For the text-containing cell, return its midpoint in [X, Y] coordinate format. 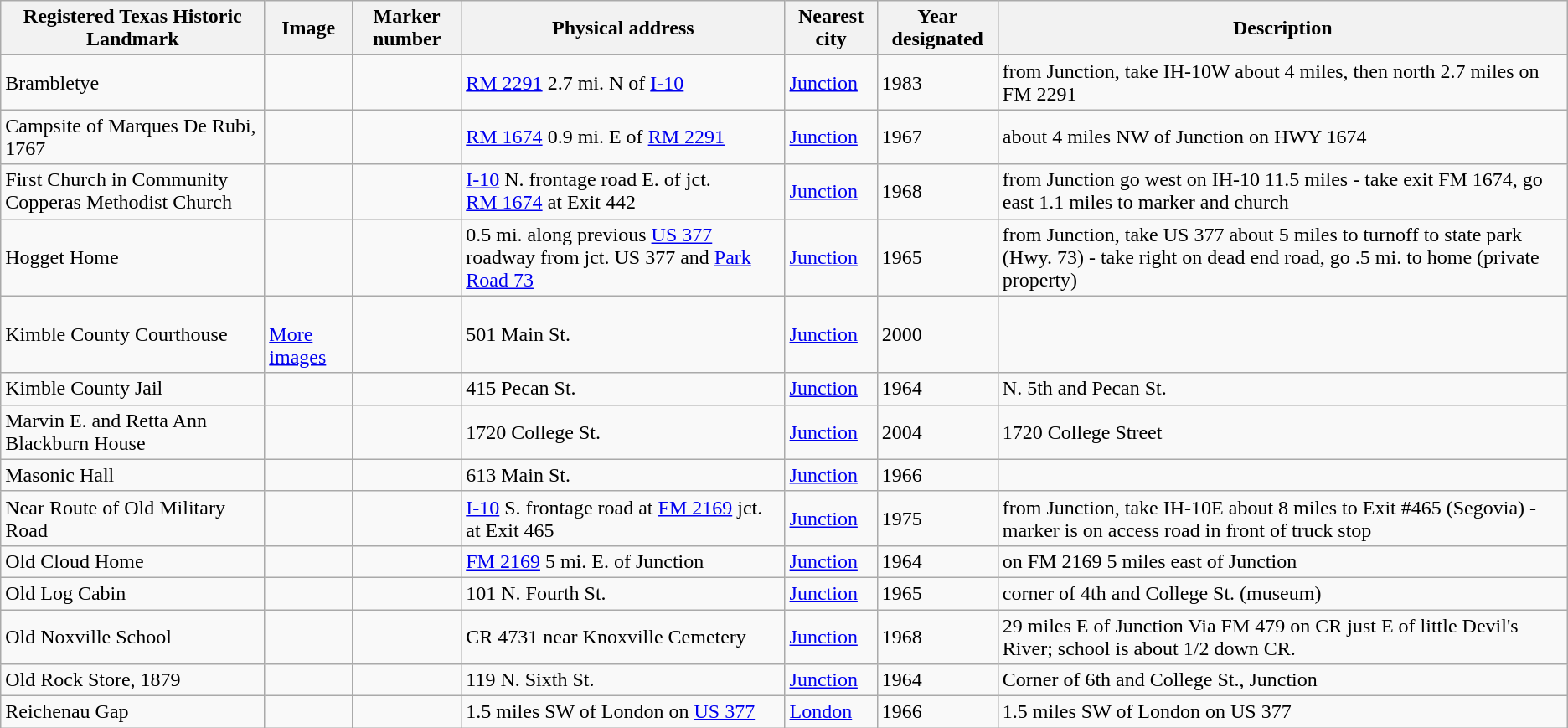
Marvin E. and Retta Ann Blackburn House [132, 432]
CR 4731 near Knoxville Cemetery [623, 637]
More images [308, 334]
about 4 miles NW of Junction on HWY 1674 [1282, 137]
from Junction go west on IH-10 11.5 miles - take exit FM 1674, go east 1.1 miles to marker and church [1282, 191]
2004 [937, 432]
First Church in Community Copperas Methodist Church [132, 191]
I-10 N. frontage road E. of jct. RM 1674 at Exit 442 [623, 191]
0.5 mi. along previous US 377 roadway from jct. US 377 and Park Road 73 [623, 257]
Image [308, 28]
Campsite of Marques De Rubi, 1767 [132, 137]
Kimble County Jail [132, 389]
Registered Texas Historic Landmark [132, 28]
I-10 S. frontage road at FM 2169 jct. at Exit 465 [623, 518]
N. 5th and Pecan St. [1282, 389]
FM 2169 5 mi. E. of Junction [623, 561]
Marker number [406, 28]
2000 [937, 334]
101 N. Fourth St. [623, 593]
1720 College St. [623, 432]
29 miles E of Junction Via FM 479 on CR just E of little Devil's River; school is about 1/2 down CR. [1282, 637]
1983 [937, 82]
Reichenau Gap [132, 712]
415 Pecan St. [623, 389]
Old Log Cabin [132, 593]
from Junction, take IH-10W about 4 miles, then north 2.7 miles on FM 2291 [1282, 82]
RM 1674 0.9 mi. E of RM 2291 [623, 137]
Old Cloud Home [132, 561]
Corner of 6th and College St., Junction [1282, 680]
from Junction, take IH-10E about 8 miles to Exit #465 (Segovia) - marker is on access road in front of truck stop [1282, 518]
Year designated [937, 28]
119 N. Sixth St. [623, 680]
Masonic Hall [132, 475]
Old Rock Store, 1879 [132, 680]
RM 2291 2.7 mi. N of I-10 [623, 82]
1975 [937, 518]
Old Noxville School [132, 637]
Nearest city [831, 28]
Brambletye [132, 82]
Hogget Home [132, 257]
corner of 4th and College St. (museum) [1282, 593]
1967 [937, 137]
Physical address [623, 28]
501 Main St. [623, 334]
London [831, 712]
from Junction, take US 377 about 5 miles to turnoff to state park (Hwy. 73) - take right on dead end road, go .5 mi. to home (private property) [1282, 257]
on FM 2169 5 miles east of Junction [1282, 561]
Description [1282, 28]
1720 College Street [1282, 432]
Near Route of Old Military Road [132, 518]
Kimble County Courthouse [132, 334]
613 Main St. [623, 475]
